Pinpoint the cell where the given text exists, returning its [X, Y] midpoint coordinate. 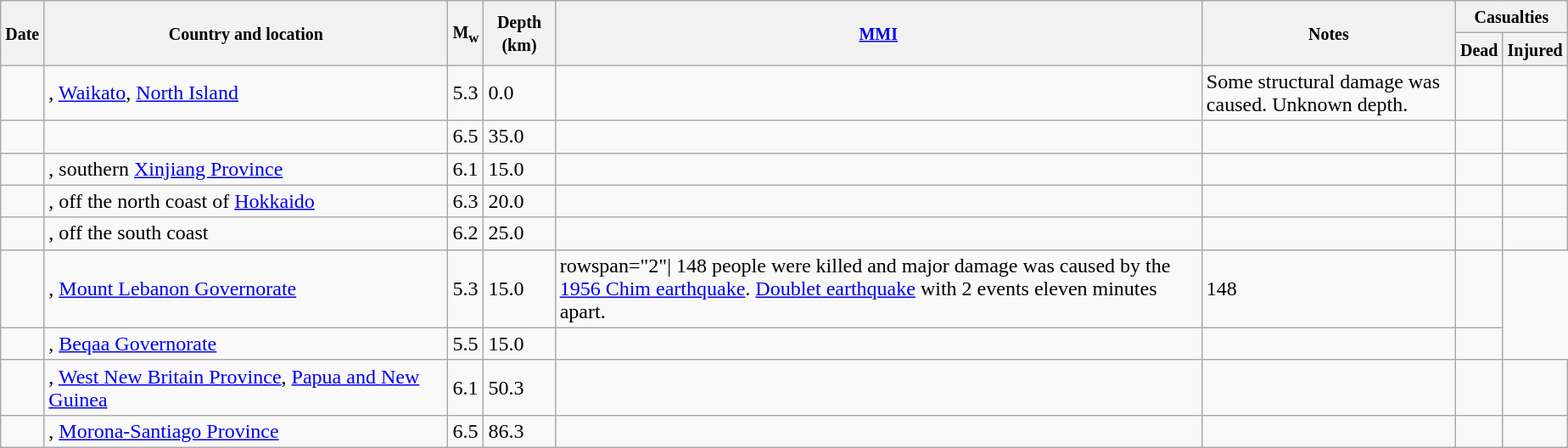
, off the south coast [246, 233]
, Beqaa Governorate [246, 344]
, Mount Lebanon Governorate [246, 288]
Some structural damage was caused. Unknown depth. [1329, 93]
0.0 [519, 93]
Casualties [1511, 17]
, off the north coast of Hokkaido [246, 201]
, southern Xinjiang Province [246, 169]
Country and location [246, 33]
20.0 [519, 201]
, Morona-Santiago Province [246, 431]
Notes [1329, 33]
Mw [466, 33]
, West New Britain Province, Papua and New Guinea [246, 387]
MMI [878, 33]
25.0 [519, 233]
Depth (km) [519, 33]
86.3 [519, 431]
rowspan="2"| 148 people were killed and major damage was caused by the 1956 Chim earthquake. Doublet earthquake with 2 events eleven minutes apart. [878, 288]
6.2 [466, 233]
5.5 [466, 344]
6.3 [466, 201]
35.0 [519, 137]
148 [1329, 288]
Dead [1479, 49]
, Waikato, North Island [246, 93]
Date [22, 33]
50.3 [519, 387]
Injured [1535, 49]
